Extract the (x, y) coordinate from the center of the cell holding the provided text.  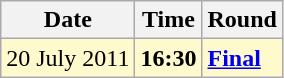
16:30 (168, 58)
Date (68, 20)
Round (242, 20)
Final (242, 58)
20 July 2011 (68, 58)
Time (168, 20)
